Capture the cell that displays the provided text and extract its (X, Y) central coordinate. 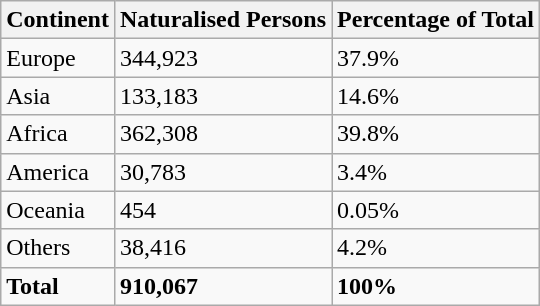
38,416 (222, 248)
4.2% (436, 248)
133,183 (222, 96)
454 (222, 210)
14.6% (436, 96)
100% (436, 286)
37.9% (436, 58)
39.8% (436, 134)
Oceania (58, 210)
Naturalised Persons (222, 20)
3.4% (436, 172)
344,923 (222, 58)
30,783 (222, 172)
0.05% (436, 210)
Europe (58, 58)
910,067 (222, 286)
Percentage of Total (436, 20)
Africa (58, 134)
Total (58, 286)
America (58, 172)
362,308 (222, 134)
Asia (58, 96)
Others (58, 248)
Continent (58, 20)
